Output the [x, y] coordinate of the center of the cell containing the given text.  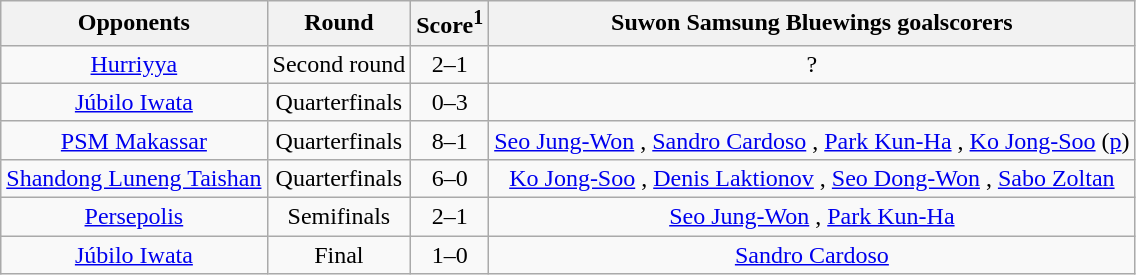
Seo Jung-Won , Sandro Cardoso , Park Kun-Ha , Ko Jong-Soo (p) [812, 140]
Persepolis [134, 217]
Suwon Samsung Bluewings goalscorers [812, 24]
Hurriyya [134, 64]
? [812, 64]
Seo Jung-Won , Park Kun-Ha [812, 217]
Second round [339, 64]
Sandro Cardoso [812, 255]
Shandong Luneng Taishan [134, 178]
6–0 [450, 178]
Score1 [450, 24]
Semifinals [339, 217]
Opponents [134, 24]
8–1 [450, 140]
Ko Jong-Soo , Denis Laktionov , Seo Dong-Won , Sabo Zoltan [812, 178]
PSM Makassar [134, 140]
Round [339, 24]
Final [339, 255]
0–3 [450, 102]
1–0 [450, 255]
